Scan for the cell matching the given text and deliver its [X, Y] coordinate at center. 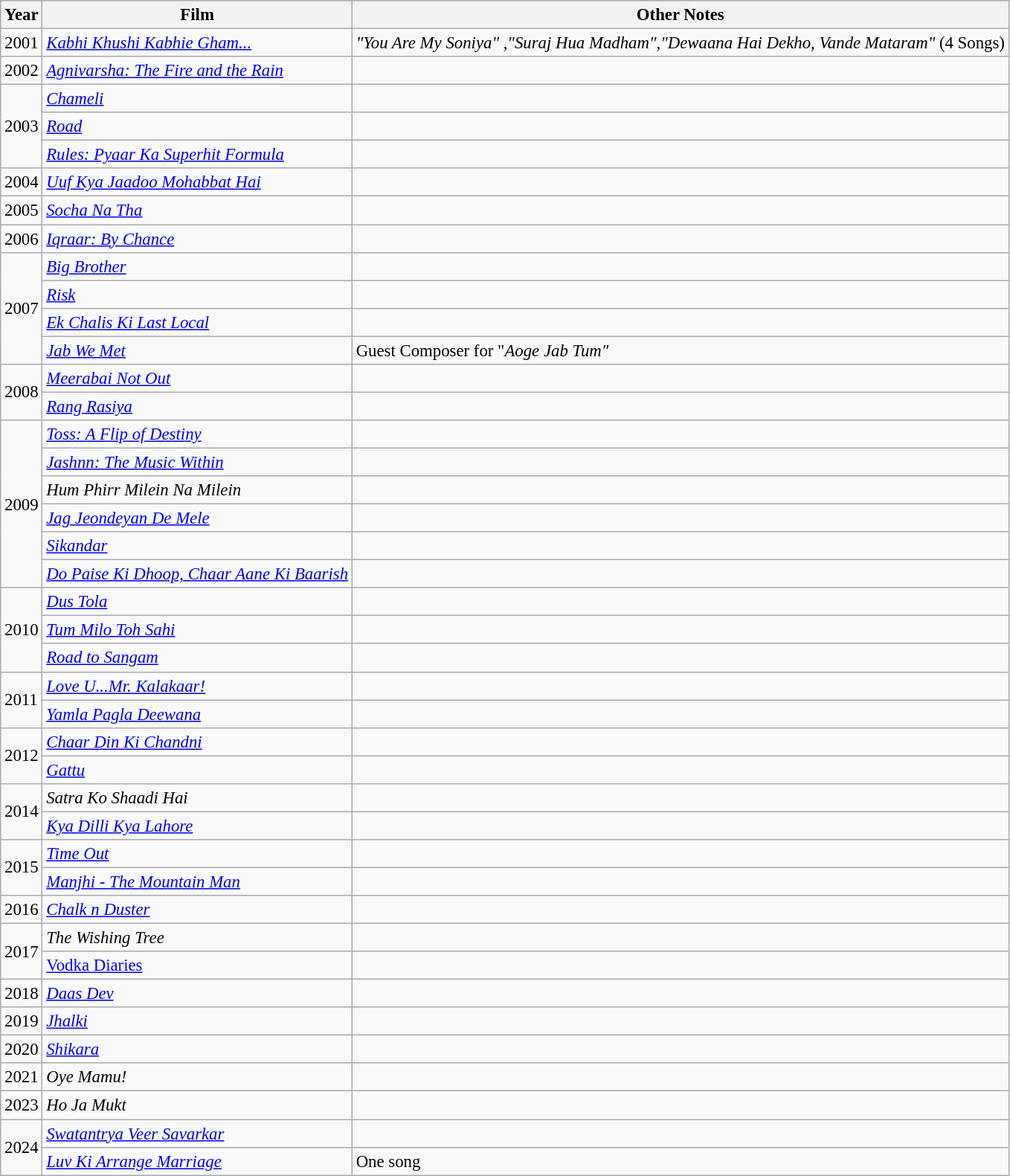
2020 [22, 1050]
Rules: Pyaar Ka Superhit Formula [197, 155]
Dus Tola [197, 602]
"You Are My Soniya" ,"Suraj Hua Madham","Dewaana Hai Dekho, Vande Mataram" (4 Songs) [680, 43]
2016 [22, 910]
2019 [22, 1021]
Other Notes [680, 15]
2010 [22, 629]
Shikara [197, 1050]
Kya Dilli Kya Lahore [197, 826]
Jashnn: The Music Within [197, 462]
2001 [22, 43]
Chaar Din Ki Chandni [197, 742]
Big Brother [197, 266]
2003 [22, 126]
Guest Composer for "Aoge Jab Tum" [680, 350]
Oye Mamu! [197, 1078]
Do Paise Ki Dhoop, Chaar Aane Ki Baarish [197, 574]
Jab We Met [197, 350]
Toss: A Flip of Destiny [197, 434]
Sikandar [197, 546]
Film [197, 15]
Agnivarsha: The Fire and the Rain [197, 71]
2017 [22, 952]
Time Out [197, 854]
2007 [22, 308]
Socha Na Tha [197, 211]
Rang Rasiya [197, 406]
2002 [22, 71]
2006 [22, 239]
Tum Milo Toh Sahi [197, 630]
2014 [22, 812]
The Wishing Tree [197, 938]
Swatantrya Veer Savarkar [197, 1134]
2012 [22, 756]
2009 [22, 504]
2023 [22, 1105]
Hum Phirr Milein Na Milein [197, 490]
Jhalki [197, 1021]
Vodka Diaries [197, 965]
2011 [22, 699]
One song [680, 1161]
2018 [22, 994]
Luv Ki Arrange Marriage [197, 1161]
Kabhi Khushi Kabhie Gham... [197, 43]
2021 [22, 1078]
Year [22, 15]
Yamla Pagla Deewana [197, 714]
Gattu [197, 770]
Meerabai Not Out [197, 379]
Daas Dev [197, 994]
Uuf Kya Jaadoo Mohabbat Hai [197, 182]
Chameli [197, 99]
2015 [22, 867]
Risk [197, 295]
2005 [22, 211]
Chalk n Duster [197, 910]
Ho Ja Mukt [197, 1105]
Satra Ko Shaadi Hai [197, 798]
Road [197, 126]
Manjhi - The Mountain Man [197, 881]
Jag Jeondeyan De Mele [197, 518]
2004 [22, 182]
2024 [22, 1147]
Love U...Mr. Kalakaar! [197, 686]
Iqraar: By Chance [197, 239]
Ek Chalis Ki Last Local [197, 322]
2008 [22, 393]
Road to Sangam [197, 658]
